Output the (X, Y) coordinate of the center of the cell containing the given text.  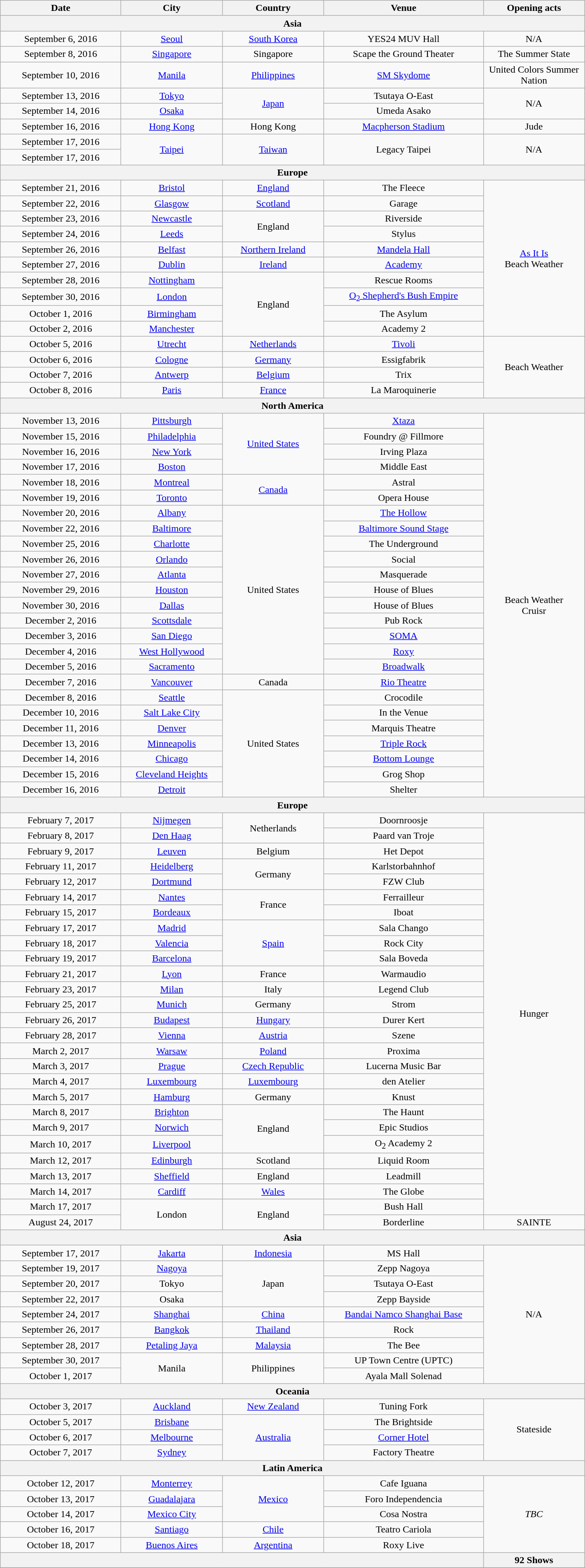
Dublin (172, 265)
Legacy Taipei (404, 149)
December 8, 2016 (61, 697)
Social (404, 559)
South Korea (273, 39)
Legend Club (404, 989)
Sacramento (172, 667)
Nantes (172, 897)
Orlando (172, 559)
September 28, 2017 (61, 1345)
September 10, 2016 (61, 75)
den Atelier (404, 1081)
Oceania (292, 1391)
Xtaza (404, 421)
Taipei (172, 149)
Foundry @ Fillmore (404, 436)
October 1, 2016 (61, 313)
Triple Rock (404, 743)
Austria (273, 1035)
Nijmegen (172, 820)
Vienna (172, 1035)
March 10, 2017 (61, 1144)
Tuning Fork (404, 1407)
March 2, 2017 (61, 1051)
March 9, 2017 (61, 1128)
Cardiff (172, 1191)
Petaling Jaya (172, 1345)
December 10, 2016 (61, 713)
Ireland (273, 265)
Sala Chango (404, 928)
Strom (404, 1005)
92 Shows (534, 1560)
Barcelona (172, 959)
Roxy Live (404, 1545)
October 14, 2017 (61, 1514)
December 7, 2016 (61, 682)
September 14, 2016 (61, 111)
October 5, 2016 (61, 344)
Indonesia (273, 1253)
November 20, 2016 (61, 513)
November 17, 2016 (61, 467)
November 29, 2016 (61, 590)
Trix (404, 375)
Pittsburgh (172, 421)
Mexico City (172, 1514)
September 20, 2017 (61, 1283)
October 2, 2016 (61, 329)
Scape the Ground Theater (404, 54)
The Fleece (404, 188)
October 5, 2017 (61, 1422)
Baltimore (172, 528)
Jude (534, 126)
Leadmill (404, 1176)
Doornroosje (404, 820)
Northern Ireland (273, 249)
Essigfabrik (404, 359)
Montreal (172, 482)
Edinburgh (172, 1161)
March 17, 2017 (61, 1207)
Utrecht (172, 344)
Teatro Cariola (404, 1529)
Warmaudio (404, 974)
March 5, 2017 (61, 1097)
Baltimore Sound Stage (404, 528)
February 7, 2017 (61, 820)
Opera House (404, 498)
September 19, 2017 (61, 1268)
March 3, 2017 (61, 1066)
China (273, 1315)
Madrid (172, 928)
Mexico (273, 1499)
October 13, 2017 (61, 1499)
UP Town Centre (UPTC) (404, 1361)
SAINTE (534, 1222)
Czech Republic (273, 1066)
Chile (273, 1529)
Bandai Namco Shanghai Base (404, 1315)
September 13, 2016 (61, 96)
Paris (172, 390)
November 30, 2016 (61, 605)
December 3, 2016 (61, 636)
Garage (404, 203)
September 24, 2017 (61, 1315)
Ayala Mall Solenad (404, 1376)
September 6, 2016 (61, 39)
Brisbane (172, 1422)
Boston (172, 467)
New Zealand (273, 1407)
February 8, 2017 (61, 835)
Nagoya (172, 1268)
Karlstorbahnhof (404, 866)
Rescue Rooms (404, 280)
October 12, 2017 (61, 1483)
December 5, 2016 (61, 667)
The Asylum (404, 313)
Poland (273, 1051)
Hunger (534, 1013)
Hungary (273, 1020)
Het Depot (404, 851)
In the Venue (404, 713)
Hamburg (172, 1097)
Cafe Iguana (404, 1483)
March 8, 2017 (61, 1112)
Wales (273, 1191)
Grog Shop (404, 774)
Iboat (404, 913)
October 18, 2017 (61, 1545)
FZW Club (404, 882)
Seattle (172, 697)
Monterrey (172, 1483)
Guadalajara (172, 1499)
Charlotte (172, 544)
Opening acts (534, 8)
September 26, 2016 (61, 249)
October 8, 2016 (61, 390)
Durer Kert (404, 1020)
February 9, 2017 (61, 851)
October 3, 2017 (61, 1407)
Buenos Aires (172, 1545)
Taiwan (273, 149)
Paard van Troje (404, 835)
Rock (404, 1330)
Stateside (534, 1430)
November 13, 2016 (61, 421)
Mandela Hall (404, 249)
Middle East (404, 467)
Valencia (172, 943)
February 21, 2017 (61, 974)
September 28, 2016 (61, 280)
Santiago (172, 1529)
December 11, 2016 (61, 728)
March 4, 2017 (61, 1081)
Zepp Nagoya (404, 1268)
Manchester (172, 329)
Knust (404, 1097)
MS Hall (404, 1253)
Leeds (172, 234)
September 27, 2016 (61, 265)
Crocodile (404, 697)
La Maroquinerie (404, 390)
Denver (172, 728)
Macpherson Stadium (404, 126)
Nottingham (172, 280)
As It IsBeach Weather (534, 258)
SOMA (404, 636)
The Brightside (404, 1422)
Dallas (172, 605)
November 25, 2016 (61, 544)
Heidelberg (172, 866)
Den Haag (172, 835)
Beach WeatherCruisr (534, 605)
Academy 2 (404, 329)
Argentina (273, 1545)
Norwich (172, 1128)
Melbourne (172, 1437)
September 30, 2017 (61, 1361)
Thailand (273, 1330)
Minneapolis (172, 743)
February 14, 2017 (61, 897)
November 19, 2016 (61, 498)
Birmingham (172, 313)
Rio Theatre (404, 682)
November 27, 2016 (61, 574)
Philadelphia (172, 436)
December 16, 2016 (61, 789)
February 17, 2017 (61, 928)
Borderline (404, 1222)
Scottsdale (172, 620)
August 24, 2017 (61, 1222)
December 14, 2016 (61, 759)
December 2, 2016 (61, 620)
San Diego (172, 636)
Pub Rock (404, 620)
February 28, 2017 (61, 1035)
Budapest (172, 1020)
October 1, 2017 (61, 1376)
September 22, 2016 (61, 203)
September 8, 2016 (61, 54)
Bangkok (172, 1330)
Toronto (172, 498)
March 12, 2017 (61, 1161)
Bordeaux (172, 913)
Date (61, 8)
Houston (172, 590)
Factory Theatre (404, 1453)
Tivoli (404, 344)
TBC (534, 1514)
Ferrailleur (404, 897)
The Summer State (534, 54)
O2 Academy 2 (404, 1144)
Shanghai (172, 1315)
Proxima (404, 1051)
September 23, 2016 (61, 219)
Spain (273, 943)
The Bee (404, 1345)
February 23, 2017 (61, 989)
Detroit (172, 789)
September 22, 2017 (61, 1299)
September 24, 2016 (61, 234)
Seoul (172, 39)
October 7, 2016 (61, 375)
YES24 MUV Hall (404, 39)
Umeda Asako (404, 111)
February 11, 2017 (61, 866)
December 13, 2016 (61, 743)
December 15, 2016 (61, 774)
Foro Independencia (404, 1499)
September 16, 2016 (61, 126)
Roxy (404, 651)
West Hollywood (172, 651)
Bottom Lounge (404, 759)
The Haunt (404, 1112)
March 13, 2017 (61, 1176)
Australia (273, 1437)
November 16, 2016 (61, 452)
Jakarta (172, 1253)
Auckland (172, 1407)
October 6, 2017 (61, 1437)
New York (172, 452)
Prague (172, 1066)
Glasgow (172, 203)
Brighton (172, 1112)
City (172, 8)
Country (273, 8)
Dortmund (172, 882)
Cologne (172, 359)
The Globe (404, 1191)
Rock City (404, 943)
February 19, 2017 (61, 959)
Salt Lake City (172, 713)
Shelter (404, 789)
Masquerade (404, 574)
September 30, 2016 (61, 297)
Marquis Theatre (404, 728)
Lyon (172, 974)
Bristol (172, 188)
Belfast (172, 249)
October 7, 2017 (61, 1453)
Astral (404, 482)
Academy (404, 265)
September 26, 2017 (61, 1330)
Latin America (292, 1468)
Liverpool (172, 1144)
September 21, 2016 (61, 188)
O2 Shepherd's Bush Empire (404, 297)
Italy (273, 989)
Liquid Room (404, 1161)
Corner Hotel (404, 1437)
The Hollow (404, 513)
Epic Studios (404, 1128)
October 16, 2017 (61, 1529)
Lucerna Music Bar (404, 1066)
November 22, 2016 (61, 528)
Milan (172, 989)
Malaysia (273, 1345)
Sheffield (172, 1176)
Atlanta (172, 574)
November 18, 2016 (61, 482)
Newcastle (172, 219)
February 25, 2017 (61, 1005)
United Colors Summer Nation (534, 75)
Beach Weather (534, 367)
December 4, 2016 (61, 651)
Cosa Nostra (404, 1514)
October 6, 2016 (61, 359)
Cleveland Heights (172, 774)
Venue (404, 8)
November 26, 2016 (61, 559)
Antwerp (172, 375)
Leuven (172, 851)
February 12, 2017 (61, 882)
SM Skydome (404, 75)
Stylus (404, 234)
North America (292, 406)
February 15, 2017 (61, 913)
Broadwalk (404, 667)
March 14, 2017 (61, 1191)
The Underground (404, 544)
Warsaw (172, 1051)
Munich (172, 1005)
Szene (404, 1035)
Riverside (404, 219)
September 17, 2017 (61, 1253)
February 18, 2017 (61, 943)
Sala Boveda (404, 959)
Vancouver (172, 682)
November 15, 2016 (61, 436)
Sydney (172, 1453)
February 26, 2017 (61, 1020)
Irving Plaza (404, 452)
Albany (172, 513)
Chicago (172, 759)
Bush Hall (404, 1207)
Zepp Bayside (404, 1299)
